Capture the cell that displays the provided text and extract its (x, y) central coordinate. 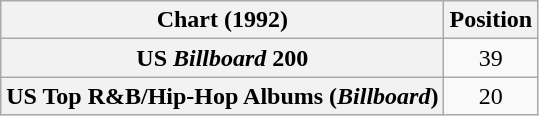
US Billboard 200 (222, 58)
Chart (1992) (222, 20)
39 (491, 58)
US Top R&B/Hip-Hop Albums (Billboard) (222, 96)
Position (491, 20)
20 (491, 96)
